Locate the cell with the specified text and output its [X, Y] center coordinate. 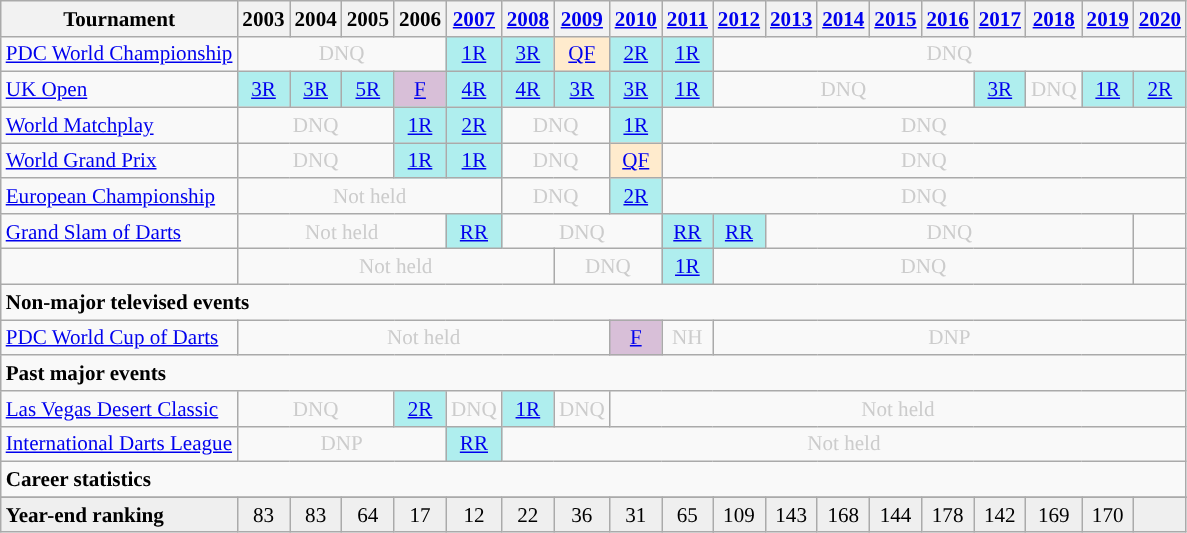
2006 [420, 18]
2018 [1054, 18]
2007 [474, 18]
UK Open [120, 90]
2010 [636, 18]
2013 [791, 18]
2005 [368, 18]
PDC World Cup of Darts [120, 338]
Grand Slam of Darts [120, 230]
2019 [1108, 18]
22 [528, 514]
64 [368, 514]
5R [368, 90]
European Championship [120, 196]
2015 [895, 18]
Non-major televised events [594, 302]
178 [948, 514]
2009 [582, 18]
Tournament [120, 18]
65 [688, 514]
Past major events [594, 372]
36 [582, 514]
31 [636, 514]
109 [739, 514]
143 [791, 514]
2003 [263, 18]
Las Vegas Desert Classic [120, 408]
NH [688, 338]
2017 [1000, 18]
12 [474, 514]
168 [843, 514]
2016 [948, 18]
17 [420, 514]
2011 [688, 18]
170 [1108, 514]
2012 [739, 18]
144 [895, 514]
Year-end ranking [120, 514]
2008 [528, 18]
World Matchplay [120, 124]
2014 [843, 18]
2004 [316, 18]
2020 [1160, 18]
Career statistics [594, 480]
World Grand Prix [120, 160]
169 [1054, 514]
142 [1000, 514]
International Darts League [120, 444]
PDC World Championship [120, 54]
